Determine the (X, Y) coordinate at the center of the cell enclosing the given text.  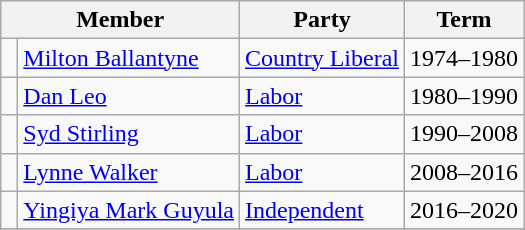
Party (322, 20)
Syd Stirling (129, 134)
Dan Leo (129, 96)
Milton Ballantyne (129, 58)
Yingiya Mark Guyula (129, 210)
Independent (322, 210)
2008–2016 (464, 172)
1980–1990 (464, 96)
Lynne Walker (129, 172)
1974–1980 (464, 58)
Country Liberal (322, 58)
Term (464, 20)
1990–2008 (464, 134)
Member (120, 20)
2016–2020 (464, 210)
